Provide the (x, y) coordinate of the cell's center where the given text is located.  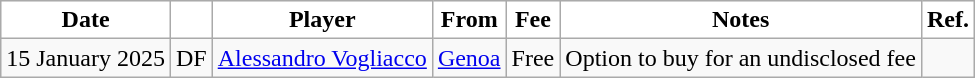
Alessandro Vogliacco (322, 58)
15 January 2025 (86, 58)
Option to buy for an undisclosed fee (741, 58)
Free (533, 58)
From (469, 20)
Date (86, 20)
Fee (533, 20)
Player (322, 20)
Genoa (469, 58)
DF (191, 58)
Notes (741, 20)
Ref. (948, 20)
